Determine the [x, y] coordinate at the center of the cell enclosing the given text.  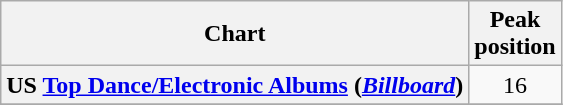
Peakposition [515, 34]
Chart [235, 34]
US Top Dance/Electronic Albums (Billboard) [235, 85]
16 [515, 85]
